Capture the cell that displays the provided text and extract its (x, y) central coordinate. 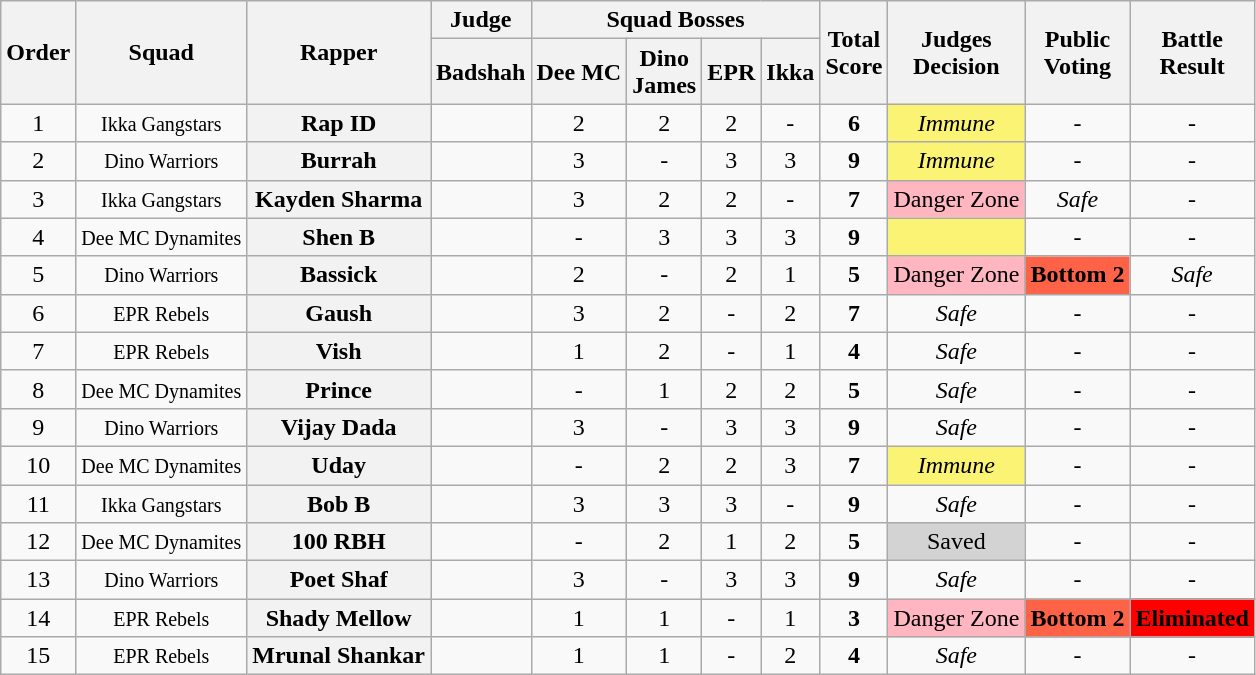
Order (38, 52)
TotalScore (854, 52)
Rapper (339, 52)
BattleResult (1192, 52)
11 (38, 503)
Bob B (339, 503)
Badshah (481, 72)
15 (38, 656)
DinoJames (664, 72)
Shady Mellow (339, 618)
Judge (481, 20)
14 (38, 618)
Gaush (339, 313)
100 RBH (339, 542)
Mrunal Shankar (339, 656)
Shen B (339, 237)
PublicVoting (1078, 52)
Squad (162, 52)
Saved (956, 542)
13 (38, 580)
Kayden Sharma (339, 199)
Rap ID (339, 123)
Prince (339, 389)
Uday (339, 465)
10 (38, 465)
Eliminated (1192, 618)
JudgesDecision (956, 52)
Vish (339, 351)
Vijay Dada (339, 427)
Ikka (790, 72)
Dee MC (579, 72)
EPR (732, 72)
Squad Bosses (676, 20)
8 (38, 389)
12 (38, 542)
Burrah (339, 161)
Poet Shaf (339, 580)
Bassick (339, 275)
